Output the (x, y) coordinate of the center of the cell containing the given text.  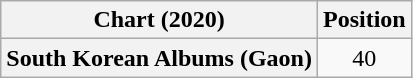
Chart (2020) (160, 20)
40 (364, 58)
Position (364, 20)
South Korean Albums (Gaon) (160, 58)
